Determine the [X, Y] coordinate at the center of the cell enclosing the given text.  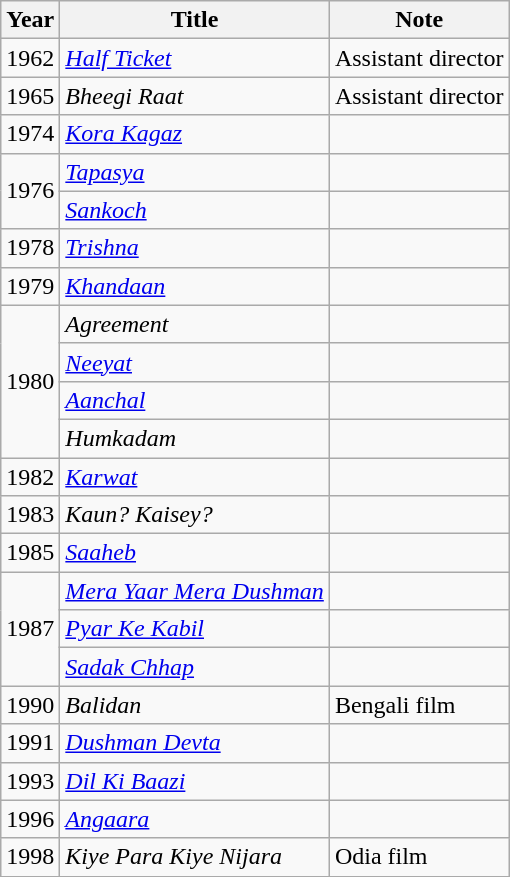
Sadak Chhap [195, 667]
1987 [30, 629]
1982 [30, 477]
1974 [30, 134]
1976 [30, 191]
Kiye Para Kiye Nijara [195, 857]
Trishna [195, 248]
Tapasya [195, 172]
Half Ticket [195, 58]
1991 [30, 743]
1998 [30, 857]
Title [195, 20]
Pyar Ke Kabil [195, 629]
Agreement [195, 324]
1980 [30, 381]
Khandaan [195, 286]
Dushman Devta [195, 743]
Aanchal [195, 400]
Angaara [195, 819]
Saaheb [195, 553]
1993 [30, 781]
Bengali film [419, 705]
Odia film [419, 857]
1985 [30, 553]
Dil Ki Baazi [195, 781]
Neeyat [195, 362]
Sankoch [195, 210]
Humkadam [195, 438]
Balidan [195, 705]
1983 [30, 515]
1962 [30, 58]
1965 [30, 96]
1978 [30, 248]
1979 [30, 286]
1996 [30, 819]
1990 [30, 705]
Kora Kagaz [195, 134]
Note [419, 20]
Bheegi Raat [195, 96]
Year [30, 20]
Kaun? Kaisey? [195, 515]
Karwat [195, 477]
Mera Yaar Mera Dushman [195, 591]
